Locate the cell with the specified text and output its [x, y] center coordinate. 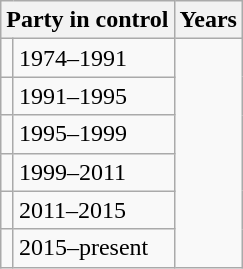
1995–1999 [94, 134]
1999–2011 [94, 172]
2011–2015 [94, 210]
2015–present [94, 248]
Years [208, 20]
Party in control [88, 20]
1974–1991 [94, 58]
1991–1995 [94, 96]
